Provide the (x, y) coordinate of the cell's center where the given text is located.  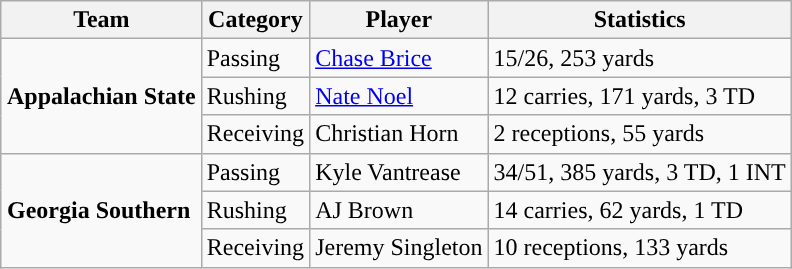
15/26, 253 yards (640, 58)
Category (255, 20)
Christian Horn (399, 134)
Chase Brice (399, 58)
AJ Brown (399, 210)
2 receptions, 55 yards (640, 134)
12 carries, 171 yards, 3 TD (640, 96)
Kyle Vantrease (399, 172)
Nate Noel (399, 96)
14 carries, 62 yards, 1 TD (640, 210)
Georgia Southern (101, 210)
10 receptions, 133 yards (640, 248)
Player (399, 20)
34/51, 385 yards, 3 TD, 1 INT (640, 172)
Statistics (640, 20)
Appalachian State (101, 96)
Team (101, 20)
Jeremy Singleton (399, 248)
